Output the [X, Y] coordinate of the center of the cell containing the given text.  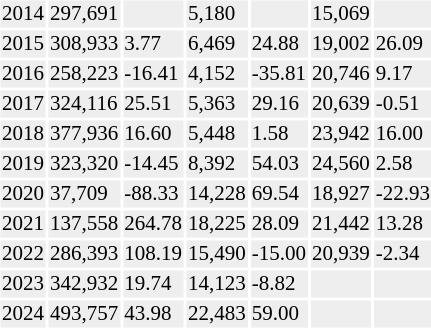
54.03 [278, 164]
2022 [22, 254]
323,320 [84, 164]
377,936 [84, 134]
493,757 [84, 314]
2.58 [402, 164]
308,933 [84, 44]
20,639 [342, 104]
59.00 [278, 314]
14,123 [216, 284]
29.16 [278, 104]
-15.00 [278, 254]
26.09 [402, 44]
297,691 [84, 14]
2020 [22, 194]
13.28 [402, 224]
342,932 [84, 284]
6,469 [216, 44]
18,225 [216, 224]
-14.45 [154, 164]
20,939 [342, 254]
-8.82 [278, 284]
324,116 [84, 104]
19,002 [342, 44]
15,490 [216, 254]
9.17 [402, 74]
286,393 [84, 254]
18,927 [342, 194]
2015 [22, 44]
2017 [22, 104]
5,363 [216, 104]
20,746 [342, 74]
43.98 [154, 314]
264.78 [154, 224]
24.88 [278, 44]
2018 [22, 134]
-22.93 [402, 194]
69.54 [278, 194]
2016 [22, 74]
5,448 [216, 134]
16.00 [402, 134]
-88.33 [154, 194]
4,152 [216, 74]
-35.81 [278, 74]
137,558 [84, 224]
258,223 [84, 74]
2014 [22, 14]
5,180 [216, 14]
2019 [22, 164]
16.60 [154, 134]
-2.34 [402, 254]
-16.41 [154, 74]
19.74 [154, 284]
24,560 [342, 164]
15,069 [342, 14]
-0.51 [402, 104]
14,228 [216, 194]
3.77 [154, 44]
37,709 [84, 194]
2024 [22, 314]
22,483 [216, 314]
108.19 [154, 254]
25.51 [154, 104]
21,442 [342, 224]
1.58 [278, 134]
28.09 [278, 224]
8,392 [216, 164]
2021 [22, 224]
23,942 [342, 134]
2023 [22, 284]
